Locate the cell with the specified text and output its [X, Y] center coordinate. 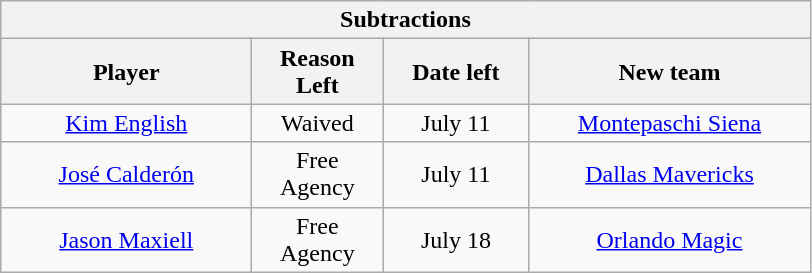
Reason Left [318, 72]
Player [126, 72]
Date left [456, 72]
Jason Maxiell [126, 240]
Waived [318, 123]
Montepaschi Siena [670, 123]
July 18 [456, 240]
New team [670, 72]
Orlando Magic [670, 240]
José Calderón [126, 174]
Dallas Mavericks [670, 174]
Kim English [126, 123]
Subtractions [406, 20]
